Extract the [X, Y] coordinate from the center of the cell holding the provided text.  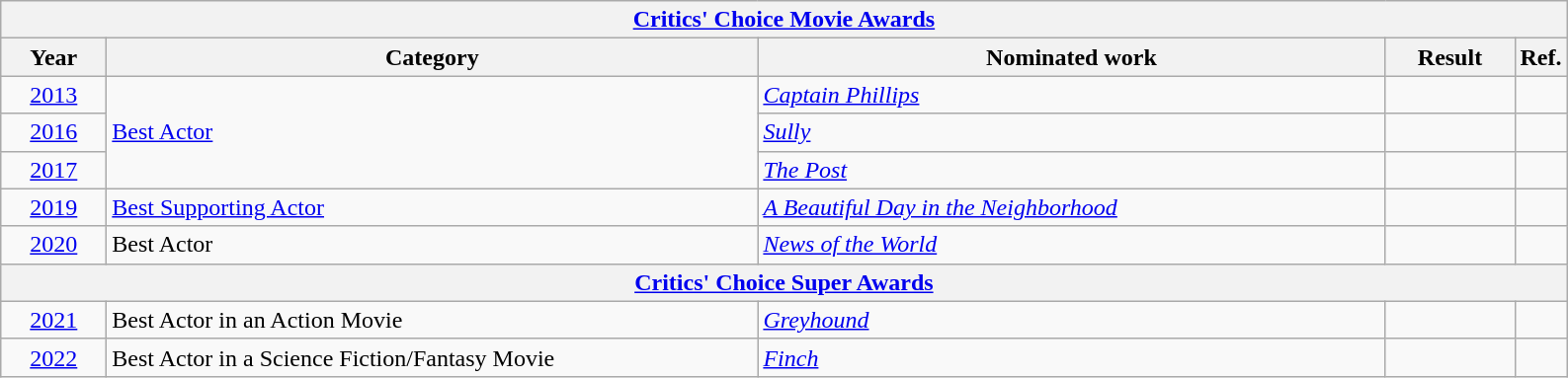
Best Actor in an Action Movie [433, 320]
2022 [53, 357]
Year [53, 57]
Critics' Choice Super Awards [784, 282]
2013 [53, 95]
Ref. [1541, 57]
2017 [53, 170]
A Beautiful Day in the Neighborhood [1071, 207]
Greyhound [1071, 320]
Result [1450, 57]
2016 [53, 132]
Captain Phillips [1071, 95]
Category [433, 57]
Critics' Choice Movie Awards [784, 20]
Nominated work [1071, 57]
Sully [1071, 132]
2021 [53, 320]
Best Supporting Actor [433, 207]
Finch [1071, 357]
2019 [53, 207]
2020 [53, 245]
News of the World [1071, 245]
Best Actor in a Science Fiction/Fantasy Movie [433, 357]
The Post [1071, 170]
